Return the (X, Y) coordinate for the center point of the cell that contains the specified text.  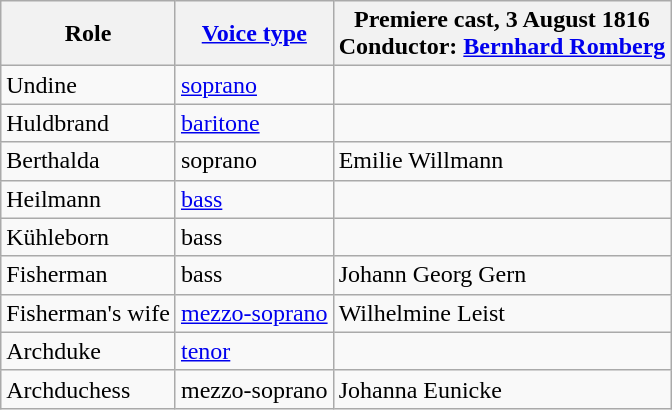
Fisherman (88, 275)
Kühleborn (88, 237)
Johanna Eunicke (502, 389)
Emilie Willmann (502, 161)
Fisherman's wife (88, 313)
Heilmann (88, 199)
Archduchess (88, 389)
Archduke (88, 351)
Premiere cast, 3 August 1816Conductor: Bernhard Romberg (502, 34)
Voice type (254, 34)
baritone (254, 123)
Role (88, 34)
tenor (254, 351)
Undine (88, 85)
Berthalda (88, 161)
Wilhelmine Leist (502, 313)
Johann Georg Gern (502, 275)
Huldbrand (88, 123)
